Search for the cell housing the specified text and yield its [x, y] center coordinate. 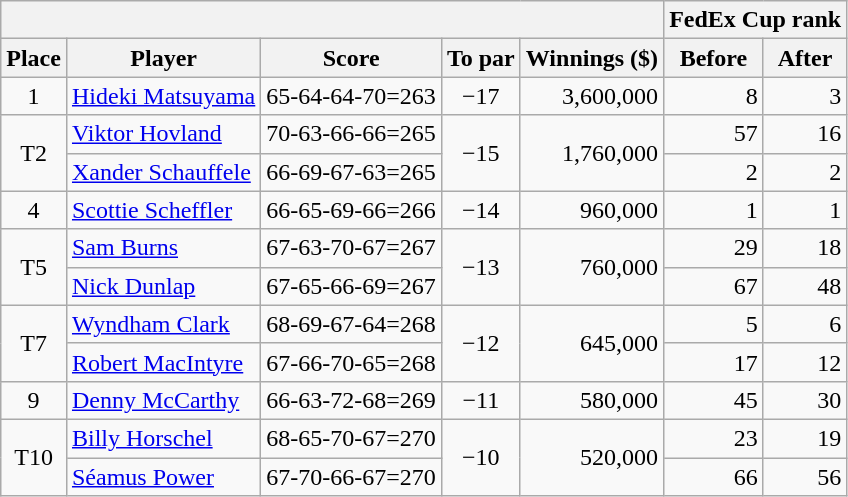
Hideki Matsuyama [163, 96]
645,000 [592, 343]
Robert MacIntyre [163, 362]
−11 [480, 400]
−10 [480, 457]
FedEx Cup rank [756, 20]
−17 [480, 96]
67-63-70-67=267 [352, 248]
70-63-66-66=265 [352, 134]
Winnings ($) [592, 58]
57 [714, 134]
Billy Horschel [163, 438]
3 [804, 96]
65-64-64-70=263 [352, 96]
T5 [34, 267]
66 [714, 477]
4 [34, 210]
Viktor Hovland [163, 134]
67-65-66-69=267 [352, 286]
68-65-70-67=270 [352, 438]
45 [714, 400]
8 [714, 96]
3,600,000 [592, 96]
−13 [480, 267]
56 [804, 477]
580,000 [592, 400]
760,000 [592, 267]
12 [804, 362]
30 [804, 400]
Player [163, 58]
6 [804, 324]
Wyndham Clark [163, 324]
T7 [34, 343]
48 [804, 286]
18 [804, 248]
67-70-66-67=270 [352, 477]
66-65-69-66=266 [352, 210]
−12 [480, 343]
520,000 [592, 457]
960,000 [592, 210]
To par [480, 58]
Nick Dunlap [163, 286]
Xander Schauffele [163, 172]
T2 [34, 153]
Score [352, 58]
23 [714, 438]
68-69-67-64=268 [352, 324]
66-63-72-68=269 [352, 400]
−15 [480, 153]
66-69-67-63=265 [352, 172]
Sam Burns [163, 248]
−14 [480, 210]
9 [34, 400]
67-66-70-65=268 [352, 362]
16 [804, 134]
67 [714, 286]
5 [714, 324]
Scottie Scheffler [163, 210]
19 [804, 438]
1,760,000 [592, 153]
Before [714, 58]
29 [714, 248]
After [804, 58]
T10 [34, 457]
Place [34, 58]
Denny McCarthy [163, 400]
Séamus Power [163, 477]
17 [714, 362]
